Extract the [x, y] coordinate from the center of the cell holding the provided text.  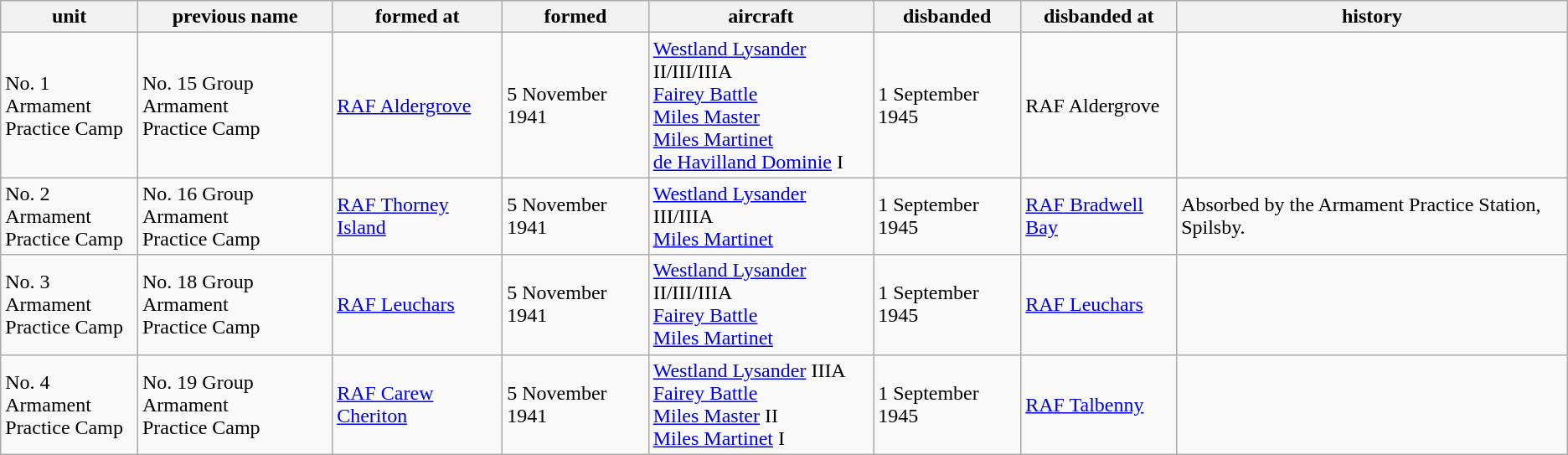
disbanded at [1099, 17]
Westland Lysander II/III/IIIAFairey BattleMiles Martinet [761, 305]
No. 3 ArmamentPractice Camp [70, 305]
RAF Carew Cheriton [417, 404]
Westland Lysander IIIAFairey BattleMiles Master IIMiles Martinet I [761, 404]
No. 19 Group ArmamentPractice Camp [235, 404]
RAF Talbenny [1099, 404]
unit [70, 17]
formed [575, 17]
RAF Thorney Island [417, 216]
Absorbed by the Armament Practice Station, Spilsby. [1372, 216]
No. 15 Group ArmamentPractice Camp [235, 106]
No. 2 ArmamentPractice Camp [70, 216]
aircraft [761, 17]
disbanded [947, 17]
history [1372, 17]
No. 1 ArmamentPractice Camp [70, 106]
No. 16 Group ArmamentPractice Camp [235, 216]
RAF Bradwell Bay [1099, 216]
Westland Lysander III/IIIAMiles Martinet [761, 216]
No. 4 ArmamentPractice Camp [70, 404]
formed at [417, 17]
previous name [235, 17]
No. 18 Group ArmamentPractice Camp [235, 305]
Westland Lysander II/III/IIIAFairey BattleMiles MasterMiles Martinetde Havilland Dominie I [761, 106]
